Identify which cell holds the provided text, then report its (X, Y) central coordinate. 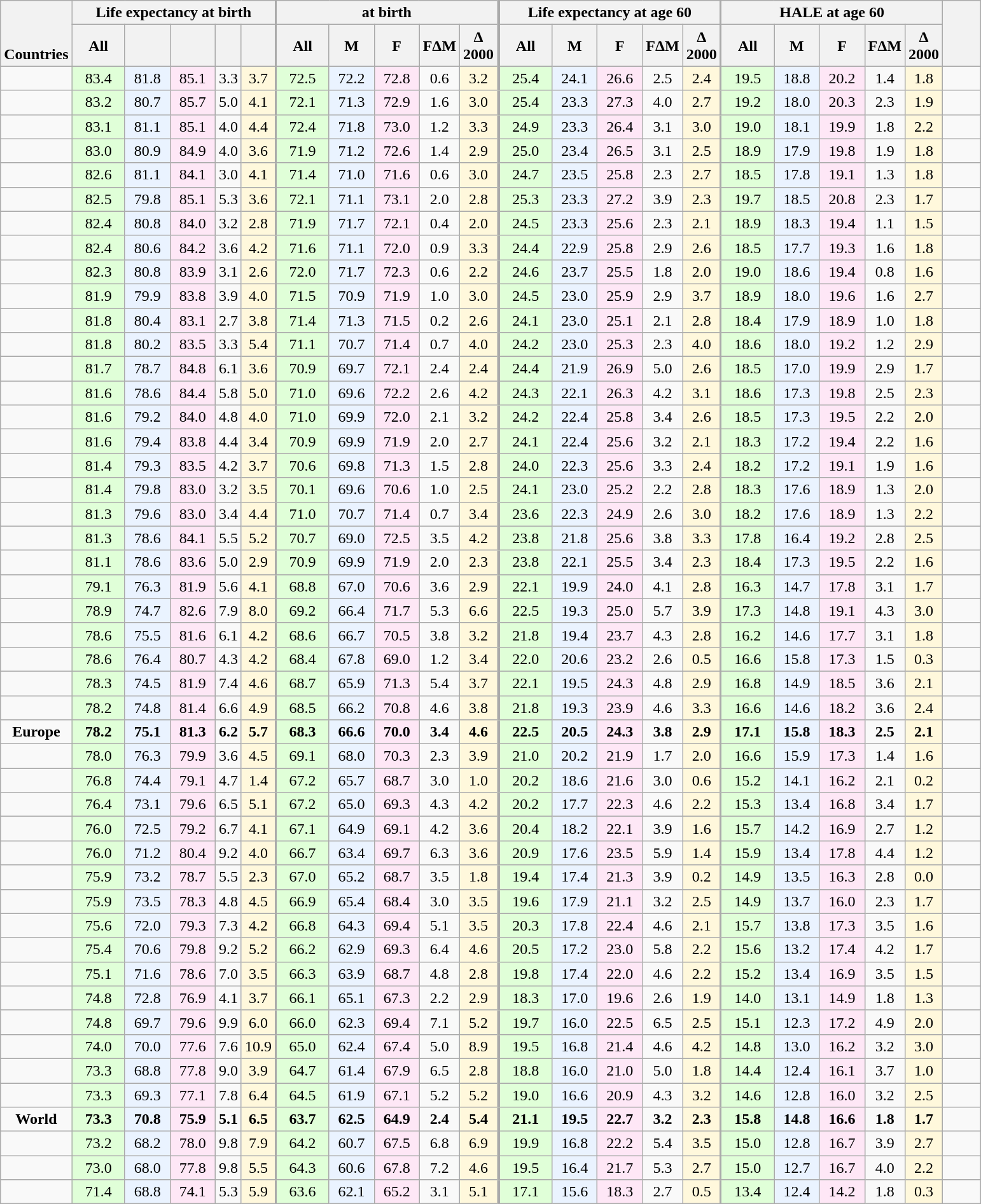
66.8 (302, 925)
Countries (36, 33)
14.1 (797, 780)
67.9 (397, 1070)
26.5 (620, 151)
79.4 (148, 441)
66.6 (351, 732)
84.4 (192, 393)
65.7 (351, 780)
64.5 (302, 1095)
12.7 (797, 1168)
25.9 (620, 296)
84.8 (192, 369)
26.6 (620, 78)
26.9 (620, 369)
60.7 (351, 1144)
9.9 (228, 1022)
69.8 (351, 466)
65.9 (351, 683)
13.5 (797, 877)
23.2 (620, 659)
7.8 (228, 1095)
72.3 (397, 272)
63.7 (302, 1119)
62.4 (351, 1046)
14.4 (748, 1070)
26.3 (620, 393)
70.3 (397, 756)
75.6 (98, 925)
23.9 (620, 708)
0.0 (924, 877)
83.4 (98, 78)
66.1 (302, 998)
83.6 (192, 562)
6.7 (228, 829)
74.7 (148, 611)
8.0 (258, 611)
13.8 (797, 925)
20.4 (525, 829)
74.5 (148, 683)
62.3 (351, 1022)
4.7 (228, 780)
80.2 (148, 345)
66.0 (302, 1022)
World (36, 1119)
63.9 (351, 974)
77.1 (192, 1095)
76.9 (192, 998)
22.9 (575, 247)
6.9 (480, 1144)
85.7 (192, 102)
73.5 (148, 901)
68.5 (302, 708)
13.2 (797, 950)
65.1 (351, 998)
64.7 (302, 1070)
23.6 (525, 514)
80.9 (148, 151)
62.5 (351, 1119)
72.6 (397, 151)
82.5 (98, 199)
83.9 (192, 272)
9.0 (228, 1070)
22.7 (620, 1119)
20.8 (842, 199)
74.0 (98, 1046)
71.8 (351, 127)
13.7 (797, 901)
80.6 (148, 247)
24.6 (525, 272)
68.6 (302, 635)
84.9 (192, 151)
7.0 (228, 974)
7.6 (228, 1046)
72.4 (302, 127)
61.4 (351, 1070)
7.3 (228, 925)
24.7 (525, 175)
83.2 (98, 102)
6.2 (228, 732)
at birth (387, 13)
Life expectancy at birth (174, 13)
62.1 (351, 1192)
7.2 (439, 1168)
64.2 (302, 1144)
75.4 (98, 950)
18.1 (797, 127)
63.6 (302, 1192)
62.9 (351, 950)
0.4 (439, 223)
67.5 (397, 1144)
66.4 (351, 611)
81.7 (98, 369)
Europe (36, 732)
74.4 (148, 780)
22.2 (620, 1144)
14.7 (797, 586)
Life expectancy at age 60 (609, 13)
82.3 (98, 272)
21.6 (620, 780)
66.3 (302, 974)
0.8 (884, 272)
15.1 (748, 1022)
26.4 (620, 127)
16.1 (842, 1070)
61.9 (351, 1095)
27.2 (620, 199)
77.6 (192, 1046)
0.9 (439, 247)
69.2 (302, 611)
23.4 (575, 151)
63.4 (351, 853)
HALE at age 60 (831, 13)
7.4 (228, 683)
14.0 (748, 998)
84.2 (192, 247)
27.3 (620, 102)
74.1 (192, 1192)
66.9 (302, 901)
6.0 (258, 1022)
13.0 (797, 1046)
25.2 (620, 490)
15.3 (748, 805)
20.6 (575, 659)
75.5 (148, 635)
7.1 (439, 1022)
8.9 (480, 1046)
65.4 (351, 901)
25.1 (620, 320)
67.3 (397, 998)
1.1 (884, 223)
70.5 (397, 635)
78.9 (98, 611)
12.3 (797, 1022)
70.1 (302, 490)
13.1 (797, 998)
68.2 (148, 1144)
5.6 (228, 586)
60.6 (351, 1168)
76.8 (98, 780)
6.8 (439, 1144)
72.9 (397, 102)
68.3 (302, 732)
10.9 (258, 1046)
6.3 (439, 853)
67.4 (397, 1046)
21.7 (620, 1168)
21.4 (620, 1046)
21.3 (620, 877)
